For the text-containing cell, return its midpoint in (x, y) coordinate format. 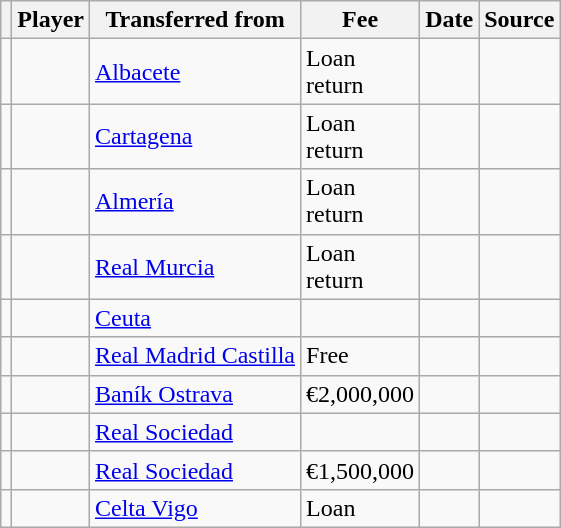
Free (360, 356)
Cartagena (196, 136)
Transferred from (196, 20)
Real Murcia (196, 266)
Almería (196, 202)
€1,500,000 (360, 470)
Date (450, 20)
Fee (360, 20)
Ceuta (196, 318)
Real Madrid Castilla (196, 356)
Source (520, 20)
Albacete (196, 72)
€2,000,000 (360, 394)
Baník Ostrava (196, 394)
Celta Vigo (196, 508)
Player (51, 20)
Loan (360, 508)
